Detect which cell encompasses the target text, then output its (x, y) center coordinate. 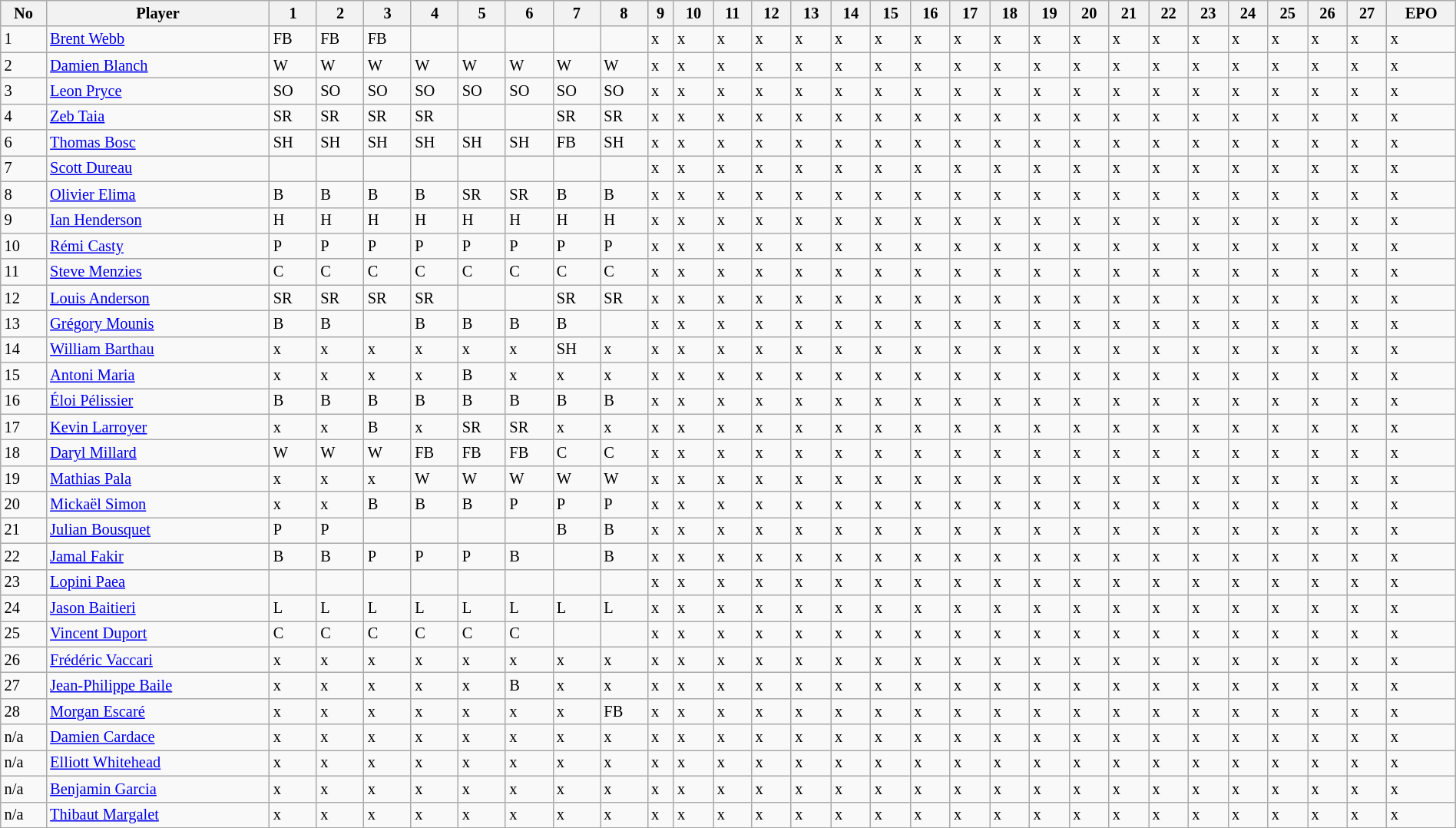
Vincent Duport (158, 634)
Scott Dureau (158, 168)
Mickaël Simon (158, 505)
Kevin Larroyer (158, 427)
Zeb Taia (158, 117)
EPO (1421, 13)
Elliott Whitehead (158, 763)
Frédéric Vaccari (158, 660)
28 (24, 711)
5 (482, 13)
Jason Baitieri (158, 608)
Damien Cardace (158, 737)
Antoni Maria (158, 376)
Morgan Escaré (158, 711)
William Barthau (158, 349)
Jamal Fakir (158, 556)
Olivier Elima (158, 194)
Damien Blanch (158, 65)
Mathias Pala (158, 479)
Lopini Paea (158, 582)
Grégory Mounis (158, 323)
Thibaut Margalet (158, 815)
Louis Anderson (158, 298)
Jean-Philippe Baile (158, 685)
Steve Menzies (158, 272)
Thomas Bosc (158, 143)
Rémi Casty (158, 246)
Julian Bousquet (158, 530)
Player (158, 13)
No (24, 13)
Leon Pryce (158, 91)
Daryl Millard (158, 452)
Benjamin Garcia (158, 789)
Éloi Pélissier (158, 401)
Ian Henderson (158, 220)
Brent Webb (158, 39)
